Locate the cell with the specified text and output its [x, y] center coordinate. 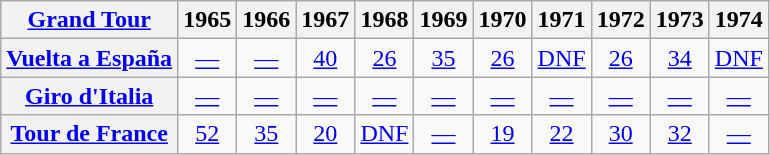
1973 [680, 20]
1965 [208, 20]
Grand Tour [90, 20]
30 [620, 134]
1971 [562, 20]
1969 [444, 20]
1974 [738, 20]
1968 [384, 20]
Tour de France [90, 134]
1970 [502, 20]
34 [680, 58]
22 [562, 134]
32 [680, 134]
Vuelta a España [90, 58]
40 [326, 58]
1972 [620, 20]
19 [502, 134]
52 [208, 134]
1967 [326, 20]
1966 [266, 20]
20 [326, 134]
Giro d'Italia [90, 96]
